Determine the [x, y] coordinate at the center of the cell enclosing the given text.  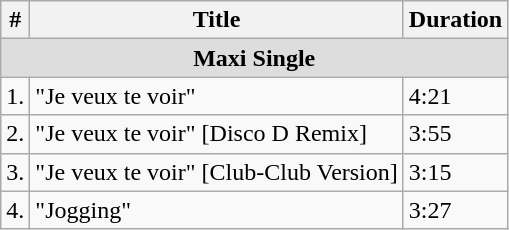
Title [217, 20]
Duration [455, 20]
1. [16, 96]
3:27 [455, 210]
4:21 [455, 96]
# [16, 20]
"Je veux te voir" [Disco D Remix] [217, 134]
3:15 [455, 172]
"Je veux te voir" [Club-Club Version] [217, 172]
4. [16, 210]
3. [16, 172]
3:55 [455, 134]
Maxi Single [254, 58]
"Je veux te voir" [217, 96]
2. [16, 134]
"Jogging" [217, 210]
